Identify which cell holds the provided text, then report its (X, Y) central coordinate. 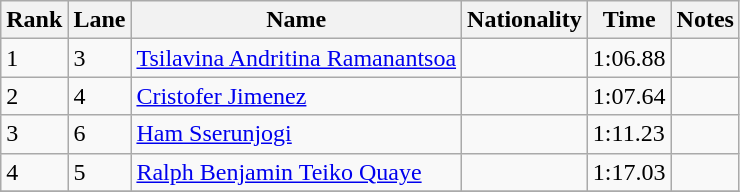
Nationality (525, 20)
Ralph Benjamin Teiko Quaye (296, 172)
Tsilavina Andritina Ramanantsoa (296, 58)
6 (100, 134)
1:17.03 (629, 172)
Notes (705, 20)
1:07.64 (629, 96)
1:06.88 (629, 58)
Name (296, 20)
1:11.23 (629, 134)
Lane (100, 20)
Rank (34, 20)
Cristofer Jimenez (296, 96)
5 (100, 172)
1 (34, 58)
2 (34, 96)
Ham Sserunjogi (296, 134)
Time (629, 20)
